Identify which cell holds the provided text, then report its [x, y] central coordinate. 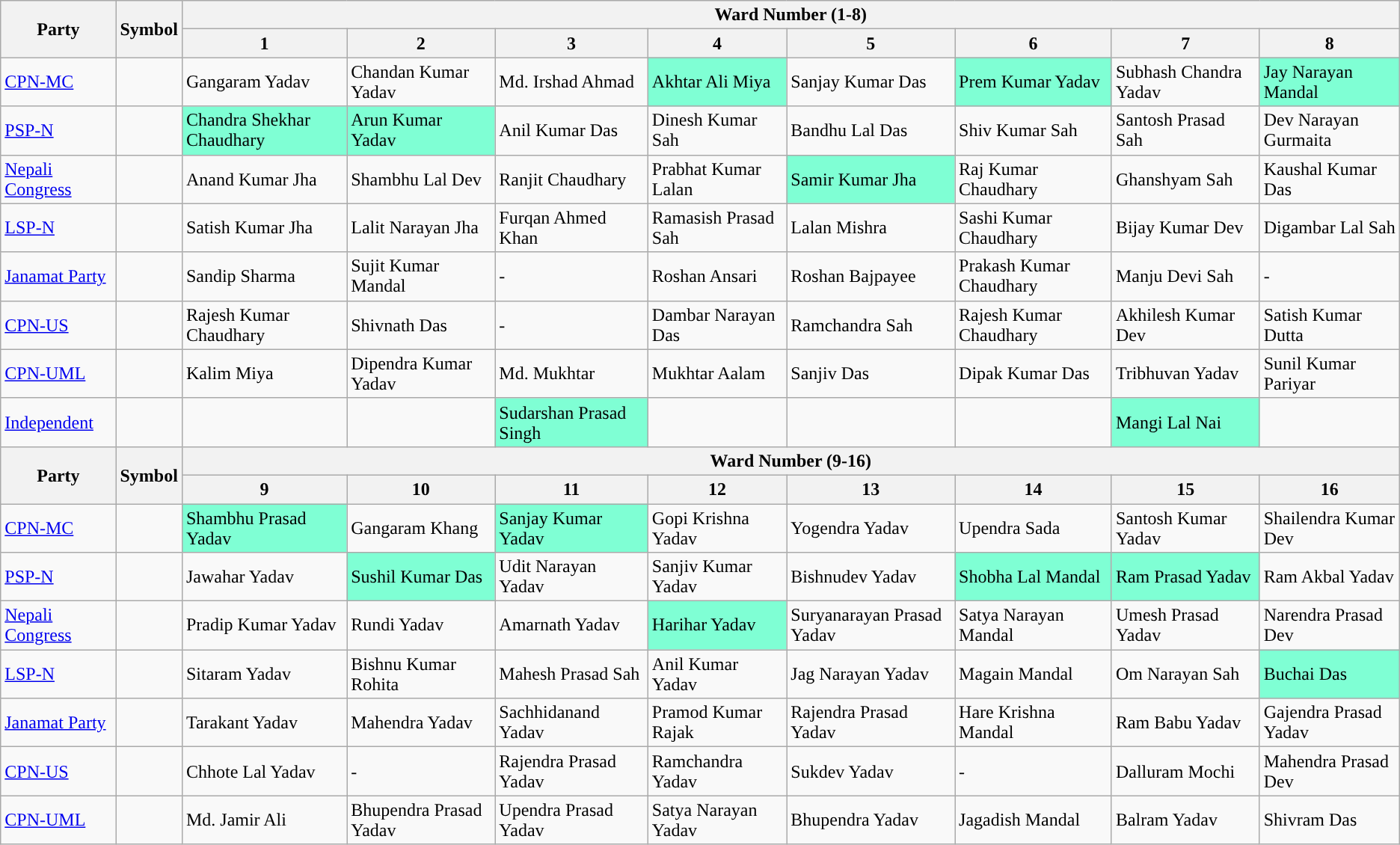
Jawahar Yadav [264, 577]
5 [871, 43]
Md. Mukhtar [571, 374]
8 [1330, 43]
Udit Narayan Yadav [571, 577]
Sashi Kumar Chaudhary [1034, 227]
Bhupendra Prasad Yadav [421, 820]
Jay Narayan Mandal [1330, 82]
Ramchandra Yadav [717, 772]
Mahendra Yadav [421, 722]
Dipak Kumar Das [1034, 374]
Manju Devi Sah [1185, 277]
Shobha Lal Mandal [1034, 577]
Chandan Kumar Yadav [421, 82]
Anil Kumar Yadav [717, 675]
Ram Babu Yadav [1185, 722]
Ranjit Chaudhary [571, 179]
Shambhu Lal Dev [421, 179]
Shambhu Prasad Yadav [264, 528]
Gopi Krishna Yadav [717, 528]
1 [264, 43]
Amarnath Yadav [571, 625]
Gajendra Prasad Yadav [1330, 722]
Independent [58, 422]
Santosh Kumar Yadav [1185, 528]
6 [1034, 43]
Upendra Sada [1034, 528]
4 [717, 43]
Balram Yadav [1185, 820]
Shivram Das [1330, 820]
Lalit Narayan Jha [421, 227]
Rundi Yadav [421, 625]
Subhash Chandra Yadav [1185, 82]
Gangaram Yadav [264, 82]
14 [1034, 489]
Anand Kumar Jha [264, 179]
Prakash Kumar Chaudhary [1034, 277]
Ward Number (1-8) [790, 15]
Dev Narayan Gurmaita [1330, 130]
Shiv Kumar Sah [1034, 130]
Akhilesh Kumar Dev [1185, 325]
Bishnudev Yadav [871, 577]
Sunil Kumar Pariyar [1330, 374]
Satya Narayan Mandal [1034, 625]
Harihar Yadav [717, 625]
9 [264, 489]
2 [421, 43]
Akhtar Ali Miya [717, 82]
Dambar Narayan Das [717, 325]
Ramasish Prasad Sah [717, 227]
Satish Kumar Dutta [1330, 325]
Sandip Sharma [264, 277]
Pramod Kumar Rajak [717, 722]
15 [1185, 489]
Hare Krishna Mandal [1034, 722]
Bhupendra Yadav [871, 820]
Sitaram Yadav [264, 675]
Pradip Kumar Yadav [264, 625]
Roshan Ansari [717, 277]
Shivnath Das [421, 325]
Mahesh Prasad Sah [571, 675]
Ram Akbal Yadav [1330, 577]
Suryanarayan Prasad Yadav [871, 625]
Arun Kumar Yadav [421, 130]
Santosh Prasad Sah [1185, 130]
Roshan Bajpayee [871, 277]
Jag Narayan Yadav [871, 675]
Narendra Prasad Dev [1330, 625]
Prem Kumar Yadav [1034, 82]
Jagadish Mandal [1034, 820]
Upendra Prasad Yadav [571, 820]
Sanjay Kumar Yadav [571, 528]
Satya Narayan Yadav [717, 820]
12 [717, 489]
10 [421, 489]
Sudarshan Prasad Singh [571, 422]
Ram Prasad Yadav [1185, 577]
Shailendra Kumar Dev [1330, 528]
Md. Jamir Ali [264, 820]
Bandhu Lal Das [871, 130]
Chandra Shekhar Chaudhary [264, 130]
Md. Irshad Ahmad [571, 82]
Tribhuvan Yadav [1185, 374]
Bijay Kumar Dev [1185, 227]
Satish Kumar Jha [264, 227]
Om Narayan Sah [1185, 675]
Sanjiv Kumar Yadav [717, 577]
Samir Kumar Jha [871, 179]
Kaushal Kumar Das [1330, 179]
Sanjay Kumar Das [871, 82]
Furqan Ahmed Khan [571, 227]
Ramchandra Sah [871, 325]
Dalluram Mochi [1185, 772]
Digambar Lal Sah [1330, 227]
Umesh Prasad Yadav [1185, 625]
Tarakant Yadav [264, 722]
16 [1330, 489]
Sachhidanand Yadav [571, 722]
Buchai Das [1330, 675]
Lalan Mishra [871, 227]
Sukdev Yadav [871, 772]
Ward Number (9-16) [790, 461]
13 [871, 489]
Yogendra Yadav [871, 528]
Chhote Lal Yadav [264, 772]
Bishnu Kumar Rohita [421, 675]
Dinesh Kumar Sah [717, 130]
3 [571, 43]
7 [1185, 43]
Sanjiv Das [871, 374]
Dipendra Kumar Yadav [421, 374]
Prabhat Kumar Lalan [717, 179]
Gangaram Khang [421, 528]
11 [571, 489]
Sushil Kumar Das [421, 577]
Kalim Miya [264, 374]
Mahendra Prasad Dev [1330, 772]
Raj Kumar Chaudhary [1034, 179]
Sujit Kumar Mandal [421, 277]
Magain Mandal [1034, 675]
Mukhtar Aalam [717, 374]
Ghanshyam Sah [1185, 179]
Mangi Lal Nai [1185, 422]
Anil Kumar Das [571, 130]
